For the text-containing cell, return its midpoint in [X, Y] coordinate format. 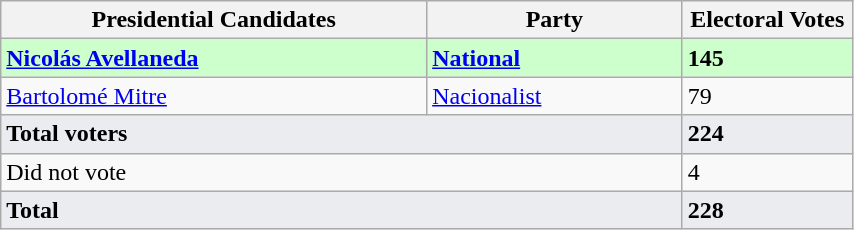
79 [767, 96]
Total voters [342, 134]
Nicolás Avellaneda [214, 58]
228 [767, 210]
Presidential Candidates [214, 20]
National [554, 58]
Bartolomé Mitre [214, 96]
Electoral Votes [767, 20]
145 [767, 58]
224 [767, 134]
Party [554, 20]
Did not vote [342, 172]
Nacionalist [554, 96]
Total [342, 210]
4 [767, 172]
